Return (x, y) of the center of cell containing provided text 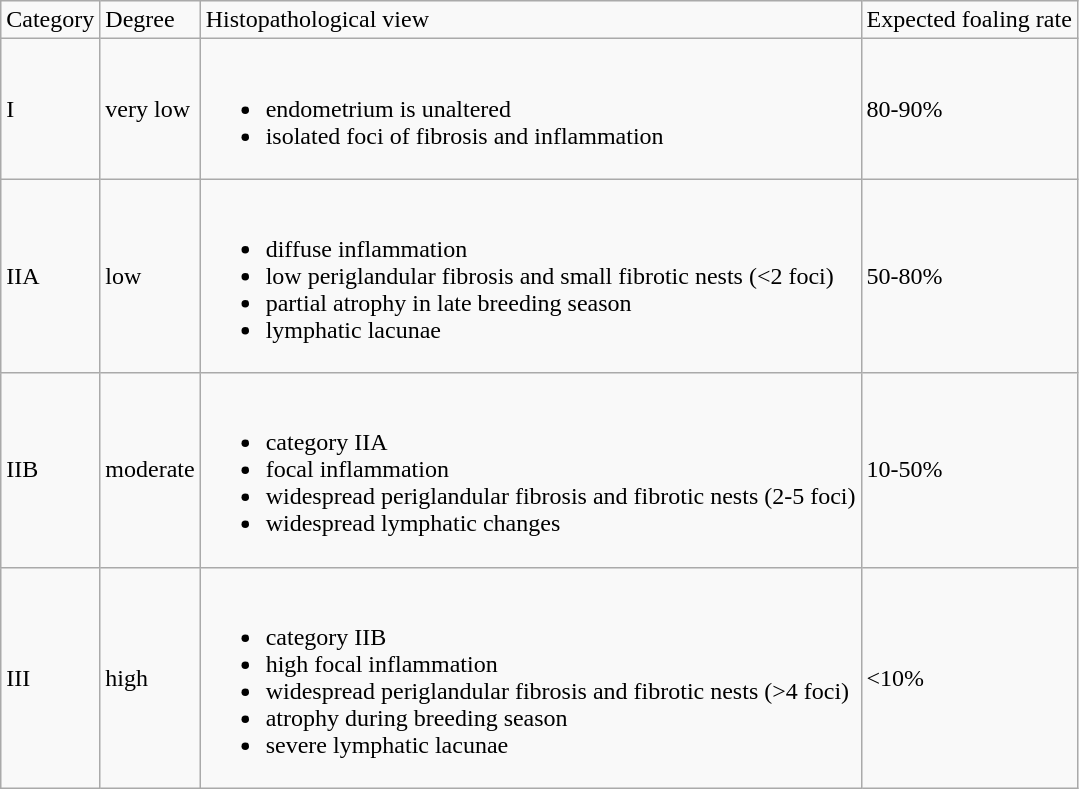
50-80% (969, 276)
endometrium is unalteredisolated foci of fibrosis and inflammation (530, 109)
Expected foaling rate (969, 20)
IIB (50, 470)
Histopathological view (530, 20)
diffuse inflammationlow periglandular fibrosis and small fibrotic nests (<2 foci)partial atrophy in late breeding seasonlymphatic lacunae (530, 276)
I (50, 109)
<10% (969, 678)
category IIAfocal inflammationwidespread periglandular fibrosis and fibrotic nests (2-5 foci)widespread lymphatic changes (530, 470)
80-90% (969, 109)
Category (50, 20)
low (150, 276)
very low (150, 109)
IIA (50, 276)
Degree (150, 20)
high (150, 678)
moderate (150, 470)
III (50, 678)
10-50% (969, 470)
